Determine the (x, y) coordinate at the center of the cell enclosing the given text.  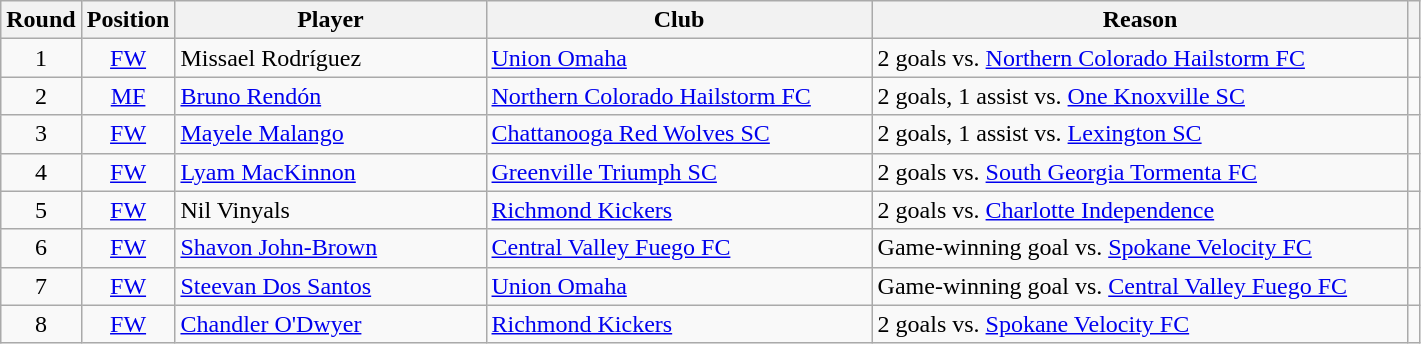
Player (330, 20)
Round (41, 20)
Greenville Triumph SC (679, 172)
Mayele Malango (330, 134)
Missael Rodríguez (330, 58)
2 goals, 1 assist vs. One Knoxville SC (1140, 96)
MF (128, 96)
Lyam MacKinnon (330, 172)
2 goals vs. Northern Colorado Hailstorm FC (1140, 58)
Game-winning goal vs. Central Valley Fuego FC (1140, 286)
1 (41, 58)
Position (128, 20)
Chandler O'Dwyer (330, 324)
2 goals vs. Charlotte Independence (1140, 210)
Club (679, 20)
Bruno Rendón (330, 96)
2 (41, 96)
Game-winning goal vs. Spokane Velocity FC (1140, 248)
Nil Vinyals (330, 210)
4 (41, 172)
3 (41, 134)
7 (41, 286)
Steevan Dos Santos (330, 286)
2 goals vs. Spokane Velocity FC (1140, 324)
Reason (1140, 20)
6 (41, 248)
5 (41, 210)
Northern Colorado Hailstorm FC (679, 96)
Shavon John-Brown (330, 248)
2 goals vs. South Georgia Tormenta FC (1140, 172)
8 (41, 324)
Central Valley Fuego FC (679, 248)
2 goals, 1 assist vs. Lexington SC (1140, 134)
Chattanooga Red Wolves SC (679, 134)
